Extract the [X, Y] coordinate from the center of the cell holding the provided text.  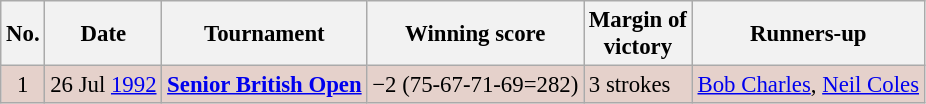
26 Jul 1992 [104, 85]
−2 (75-67-71-69=282) [476, 85]
Date [104, 34]
Margin ofvictory [638, 34]
1 [23, 85]
Tournament [264, 34]
3 strokes [638, 85]
Winning score [476, 34]
No. [23, 34]
Senior British Open [264, 85]
Bob Charles, Neil Coles [808, 85]
Runners-up [808, 34]
